Determine the (X, Y) coordinate at the center of the cell enclosing the given text.  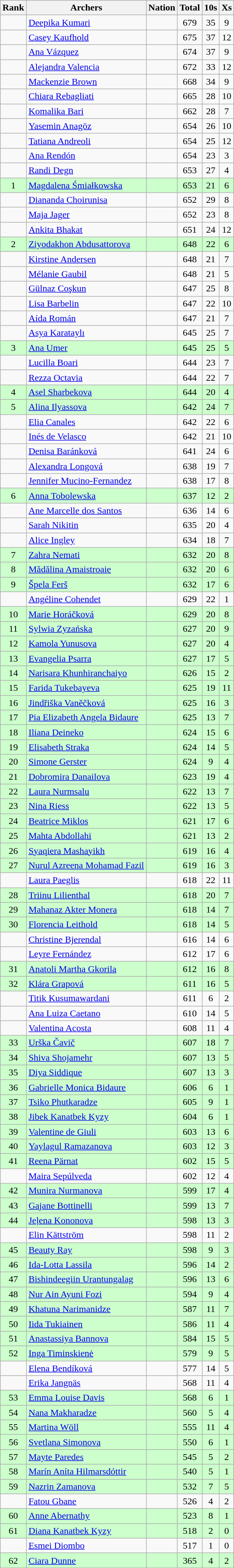
610 (190, 1013)
36 (13, 1087)
675 (190, 37)
Anna Tobolewska (86, 496)
32 (13, 984)
626 (190, 673)
Florencia Leithold (86, 925)
48 (13, 1294)
Mackenzie Brown (86, 82)
Leyre Fernández (86, 954)
Nur Ain Ayuni Fozi (86, 1294)
586 (190, 1324)
Elin Kättström (86, 1235)
Laura Paeglis (86, 880)
Pia Elizabeth Angela Bidaure (86, 718)
Sylwia Zyzańska (86, 629)
604 (190, 1117)
Klára Grapová (86, 984)
623 (190, 777)
39 (13, 1132)
Ana Luiza Caetano (86, 1013)
Anastassiya Bannova (86, 1338)
Sarah Nikitin (86, 525)
Erika Jangnäs (86, 1383)
42 (13, 1191)
54 (13, 1413)
Gülnaz Coşkun (86, 289)
Jibek Kanatbek Kyzy (86, 1117)
679 (190, 23)
518 (190, 1531)
59 (13, 1486)
651 (190, 230)
Nana Makharadze (86, 1413)
Lisa Barbelin (86, 303)
Mădălina Amaistroaie (86, 570)
Asya Karataylı (86, 333)
Asel Sharbekova (86, 392)
540 (190, 1472)
Nurul Azreena Mohamad Fazil (86, 865)
587 (190, 1309)
560 (190, 1413)
Zahra Nemati (86, 555)
Marie Horáčková (86, 614)
Casey Kaufhold (86, 37)
Lucilla Boari (86, 362)
Ana Umer (86, 348)
Ana Rendón (86, 155)
Anne Abernathy (86, 1516)
Nina Riess (86, 806)
668 (190, 82)
Denisa Baránková (86, 451)
Titik Kusumawardani (86, 998)
61 (13, 1531)
52 (13, 1353)
594 (190, 1294)
Gabrielle Monica Bidaure (86, 1087)
Kirstine Andersen (86, 259)
Ziyodakhon Abdusattorova (86, 244)
56 (13, 1442)
46 (13, 1265)
41 (13, 1161)
Bishindeegiin Urantungalag (86, 1279)
Archers (86, 8)
Svetlana Simonova (86, 1442)
Narisara Khunhiranchaiyo (86, 673)
60 (13, 1516)
40 (13, 1146)
Syaqiera Mashayikh (86, 850)
Ane Marcelle dos Santos (86, 510)
Ciara Dunne (86, 1560)
550 (190, 1442)
665 (190, 96)
Marín Aníta Hilmarsdóttir (86, 1472)
674 (190, 52)
Jeļena Kononova (86, 1220)
Reena Pärnat (86, 1161)
Tsiko Phutkaradze (86, 1102)
Christine Bjerendal (86, 939)
672 (190, 67)
Xs (227, 8)
579 (190, 1353)
Mayte Paredes (86, 1457)
Munira Nurmanova (86, 1191)
Simone Gerster (86, 762)
Ankita Bhakat (86, 230)
Maja Jager (86, 215)
Rezza Octavia (86, 377)
Dobromira Danailova (86, 777)
662 (190, 111)
Diananda Choirunisa (86, 200)
Elena Bendíková (86, 1368)
Jindřiška Vaněčková (86, 703)
Angéline Cohendet (86, 599)
608 (190, 1028)
Mélanie Gaubil (86, 274)
Komalika Bari (86, 111)
55 (13, 1427)
Khatuna Narimanidze (86, 1309)
Magdalena Śmiałkowska (86, 185)
555 (190, 1427)
605 (190, 1102)
Jennifer Mucino-Fernandez (86, 481)
Randi Degn (86, 170)
577 (190, 1368)
616 (190, 939)
Rank (13, 8)
532 (190, 1486)
Total (190, 8)
38 (13, 1117)
Elia Canales (86, 422)
Valentine de Giuli (86, 1132)
523 (190, 1516)
635 (190, 525)
Nazrin Zamanova (86, 1486)
Yasemin Anagöz (86, 126)
Anatoli Martha Gkorila (86, 969)
634 (190, 540)
Iida Tukiainen (86, 1324)
Deepika Kumari (86, 23)
30 (13, 925)
50 (13, 1324)
10s (211, 8)
584 (190, 1338)
Esmei Diombo (86, 1545)
Shiva Shojamehr (86, 1058)
53 (13, 1398)
Maira Sepúlveda (86, 1176)
Diya Siddique (86, 1072)
Beauty Ray (86, 1250)
606 (190, 1087)
Mahanaz Akter Monera (86, 910)
49 (13, 1309)
641 (190, 451)
Martina Wöll (86, 1427)
Inés de Velasco (86, 437)
545 (190, 1457)
Beatrice Miklos (86, 821)
Evangelia Psarra (86, 659)
Aída Román (86, 318)
Nation (162, 8)
Alejandra Valencia (86, 67)
Urška Čavič (86, 1043)
44 (13, 1220)
Gajane Bottinelli (86, 1206)
Farida Tukebayeva (86, 688)
636 (190, 510)
Alina Ilyassova (86, 407)
Elisabeth Straka (86, 747)
526 (190, 1501)
Alexandra Longová (86, 466)
62 (13, 1560)
Diana Kanatbek Kyzy (86, 1531)
Fatou Gbane (86, 1501)
Laura Nurmsalu (86, 791)
Valentina Acosta (86, 1028)
517 (190, 1545)
Emma Louise Davis (86, 1398)
Ida-Lotta Lassila (86, 1265)
57 (13, 1457)
47 (13, 1279)
Tatiana Andreoli (86, 141)
Chiara Rebagliati (86, 96)
365 (190, 1560)
43 (13, 1206)
Iliana Deineko (86, 732)
31 (13, 969)
Mahta Abdollahi (86, 836)
Špela Ferš (86, 584)
51 (13, 1338)
Ana Vázquez (86, 52)
Alice Ingley (86, 540)
Kamola Yunusova (86, 643)
58 (13, 1472)
Yaylagul Ramazanova (86, 1146)
45 (13, 1250)
637 (190, 496)
Inga Timinskienė (86, 1353)
Triinu Lilienthal (86, 895)
